For the text-containing cell, return its midpoint in [x, y] coordinate format. 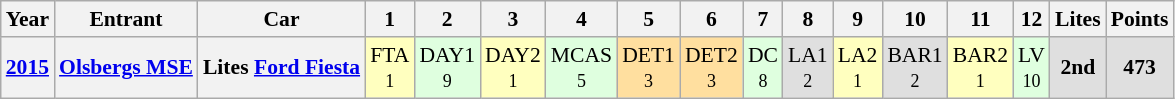
LA21 [858, 68]
Car [282, 19]
BAR12 [914, 68]
10 [914, 19]
DAY21 [513, 68]
5 [648, 19]
12 [1032, 19]
7 [763, 19]
Lites [1078, 19]
Points [1140, 19]
2 [447, 19]
Entrant [126, 19]
BAR21 [980, 68]
LV10 [1032, 68]
473 [1140, 68]
DET13 [648, 68]
Olsbergs MSE [126, 68]
6 [712, 19]
11 [980, 19]
3 [513, 19]
9 [858, 19]
MCAS5 [582, 68]
4 [582, 19]
2nd [1078, 68]
2015 [28, 68]
LA12 [808, 68]
FTA1 [390, 68]
DC8 [763, 68]
8 [808, 19]
1 [390, 19]
Year [28, 19]
DAY19 [447, 68]
Lites Ford Fiesta [282, 68]
DET23 [712, 68]
